Output the [x, y] coordinate of the center of the cell containing the given text.  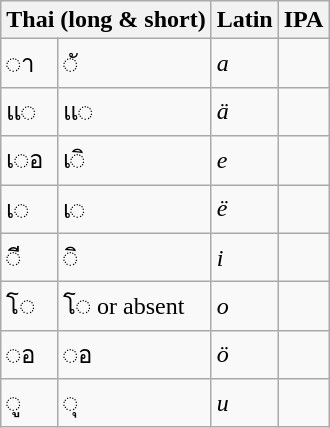
◌า [29, 64]
◌ุ [134, 404]
a [244, 64]
เ◌อ [29, 160]
ö [244, 354]
ë [244, 208]
ä [244, 112]
Thai (long & short) [106, 20]
IPA [304, 20]
i [244, 258]
◌ั [134, 64]
Latin [244, 20]
◌ิ [134, 258]
o [244, 306]
◌ู [29, 404]
โ◌ [29, 306]
โ◌ or absent [134, 306]
เ◌ิ [134, 160]
e [244, 160]
u [244, 404]
◌ี [29, 258]
